Output the [x, y] coordinate of the center of the cell containing the given text.  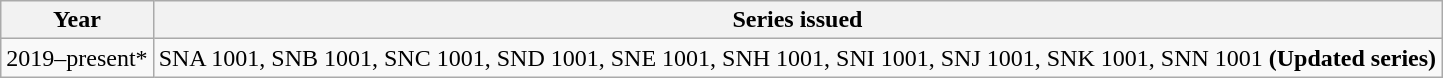
SNA 1001, SNB 1001, SNC 1001, SND 1001, SNE 1001, SNH 1001, SNI 1001, SNJ 1001, SNK 1001, SNN 1001 (Updated series) [798, 58]
Series issued [798, 20]
2019–present* [77, 58]
Year [77, 20]
